Identify which cell holds the provided text, then report its (x, y) central coordinate. 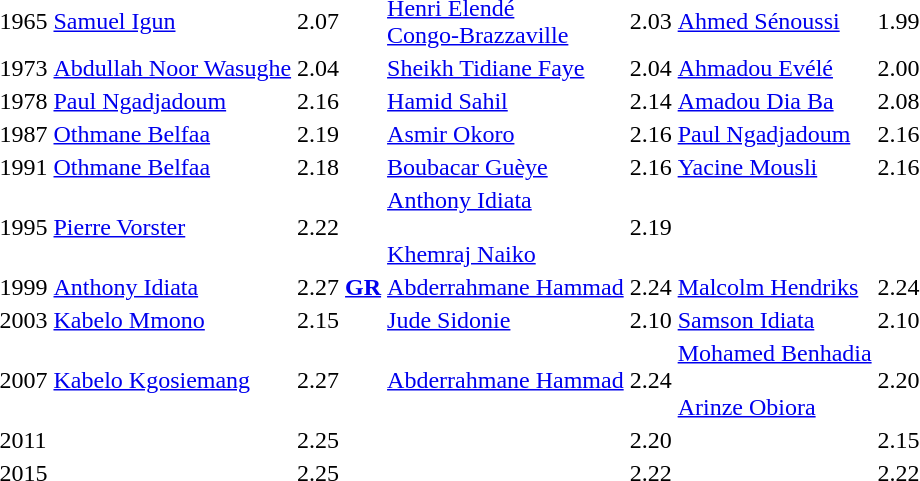
2.27 GR (340, 287)
Ahmadou Evélé (774, 68)
2.10 (650, 320)
Yacine Mousli (774, 167)
2.14 (650, 101)
2.20 (650, 440)
Boubacar Guèye (506, 167)
Abdullah Noor Wasughe (172, 68)
Sheikh Tidiane Faye (506, 68)
2.25 (340, 440)
Amadou Dia Ba (774, 101)
Anthony Idiata (172, 287)
Kabelo Mmono (172, 320)
Pierre Vorster (172, 227)
2.18 (340, 167)
Hamid Sahil (506, 101)
Anthony Idiata Khemraj Naiko (506, 227)
Kabelo Kgosiemang (172, 380)
Malcolm Hendriks (774, 287)
2.27 (340, 380)
Asmir Okoro (506, 134)
2.22 (340, 227)
2.15 (340, 320)
Samson Idiata (774, 320)
Mohamed Benhadia Arinze Obiora (774, 380)
Jude Sidonie (506, 320)
